Provide the (X, Y) coordinate of the cell's center where the given text is located.  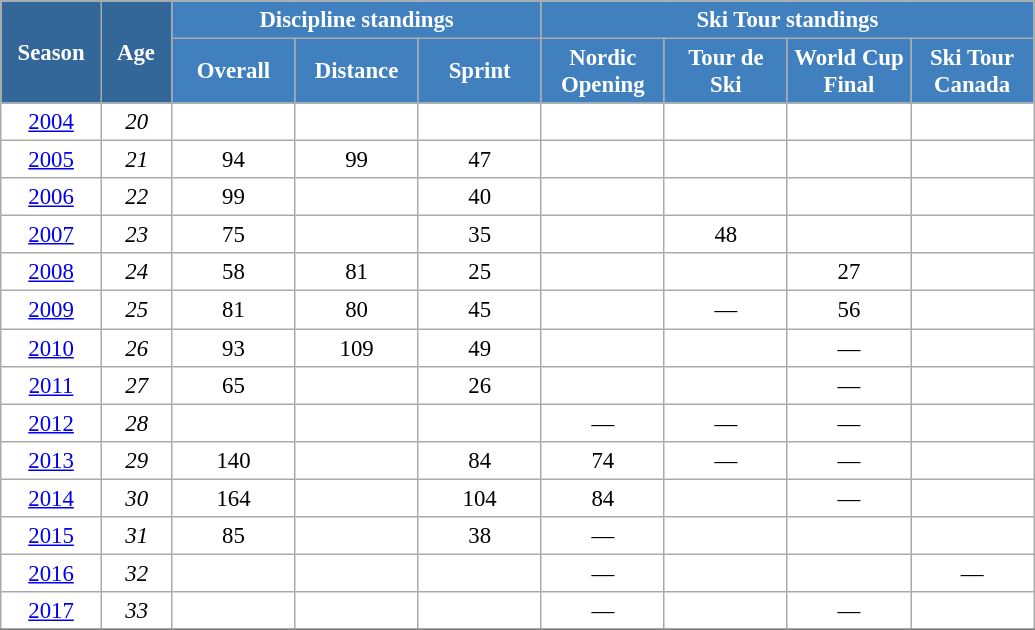
2013 (52, 460)
Distance (356, 72)
75 (234, 235)
48 (726, 235)
104 (480, 498)
28 (136, 423)
80 (356, 310)
164 (234, 498)
31 (136, 536)
20 (136, 122)
85 (234, 536)
21 (136, 160)
Discipline standings (356, 20)
2010 (52, 348)
32 (136, 573)
33 (136, 611)
22 (136, 197)
2005 (52, 160)
45 (480, 310)
56 (848, 310)
2015 (52, 536)
93 (234, 348)
2011 (52, 385)
24 (136, 273)
Tour deSki (726, 72)
Season (52, 52)
2006 (52, 197)
Age (136, 52)
Ski TourCanada (972, 72)
47 (480, 160)
2017 (52, 611)
109 (356, 348)
49 (480, 348)
Sprint (480, 72)
65 (234, 385)
140 (234, 460)
Ski Tour standings (787, 20)
2009 (52, 310)
94 (234, 160)
35 (480, 235)
2014 (52, 498)
29 (136, 460)
2008 (52, 273)
74 (602, 460)
58 (234, 273)
30 (136, 498)
Overall (234, 72)
40 (480, 197)
2012 (52, 423)
NordicOpening (602, 72)
2016 (52, 573)
2007 (52, 235)
38 (480, 536)
2004 (52, 122)
23 (136, 235)
World CupFinal (848, 72)
